Pinpoint the cell where the given text exists, returning its [x, y] midpoint coordinate. 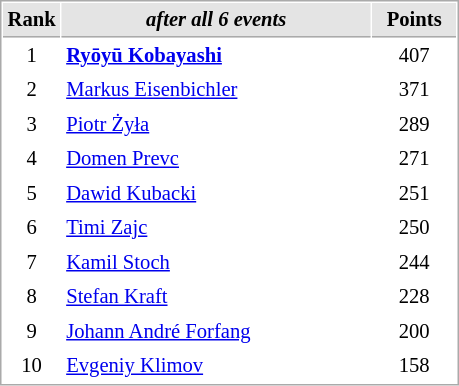
Domen Prevc [216, 158]
6 [32, 228]
244 [414, 262]
Points [414, 20]
158 [414, 366]
Rank [32, 20]
250 [414, 228]
Ryōyū Kobayashi [216, 56]
2 [32, 90]
4 [32, 158]
Piotr Żyła [216, 124]
Johann André Forfang [216, 332]
251 [414, 194]
Timi Zajc [216, 228]
Dawid Kubacki [216, 194]
after all 6 events [216, 20]
Kamil Stoch [216, 262]
7 [32, 262]
1 [32, 56]
407 [414, 56]
200 [414, 332]
371 [414, 90]
Evgeniy Klimov [216, 366]
10 [32, 366]
Stefan Kraft [216, 296]
8 [32, 296]
3 [32, 124]
289 [414, 124]
271 [414, 158]
Markus Eisenbichler [216, 90]
9 [32, 332]
5 [32, 194]
228 [414, 296]
